Detect which cell encompasses the target text, then output its [X, Y] center coordinate. 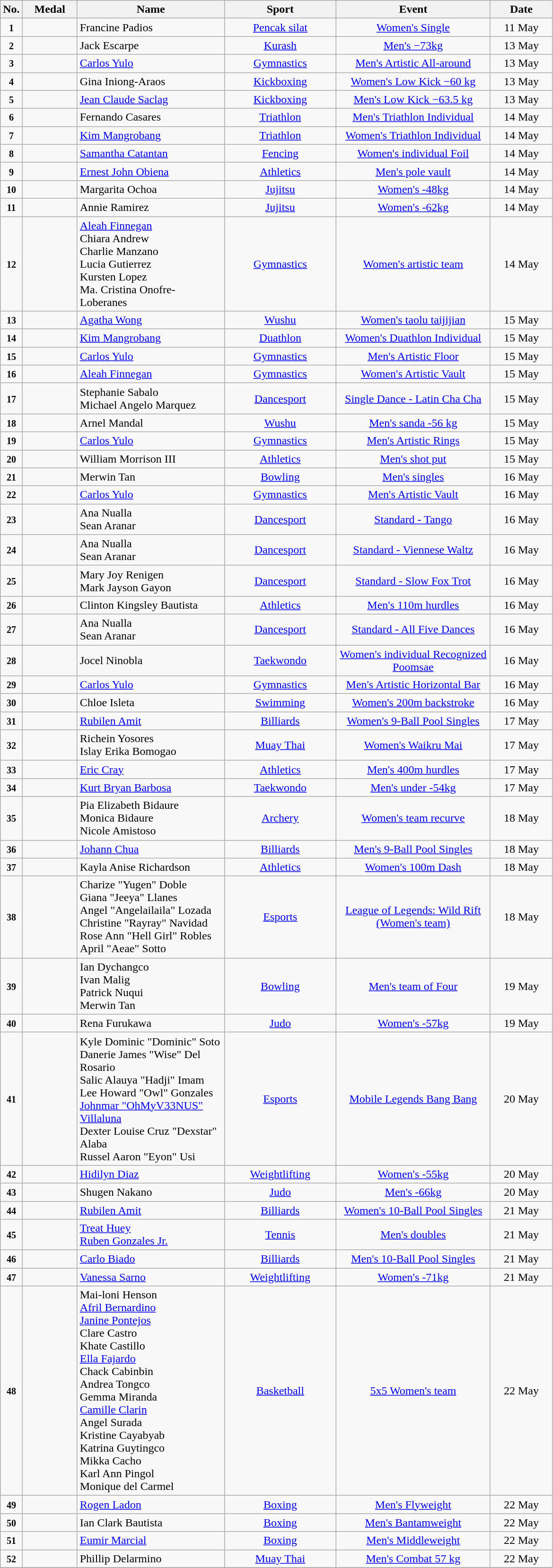
15 [11, 356]
45 [11, 1235]
9 [11, 171]
Annie Ramirez [150, 207]
20 [11, 459]
Women's taolu taijijian [413, 320]
Women's -48kg [413, 189]
44 [11, 1210]
Women's Artistic Vault [413, 374]
Ian DychangcoIvan MaligPatrick NuquiMerwin Tan [150, 986]
Margarita Ochoa [150, 189]
25 [11, 581]
Mobile Legends Bang Bang [413, 1098]
Men's sanda -56 kg [413, 423]
Men's Artistic Rings [413, 441]
33 [11, 770]
Women's Waikru Mai [413, 745]
Hidilyn Diaz [150, 1174]
Women's Triathlon Individual [413, 135]
Johann Chua [150, 849]
5x5 Women's team [413, 1391]
Women's individual Foil [413, 153]
Richein Yosores Islay Erika Bomogao [150, 745]
51 [11, 1541]
Men's Artistic Horizontal Bar [413, 685]
Jocel Ninobla [150, 660]
Men's under -54kg [413, 788]
12 [11, 264]
17 [11, 398]
18 [11, 423]
Clinton Kingsley Bautista [150, 605]
Francine Padios [150, 27]
Chloe Isleta [150, 703]
Standard - Viennese Waltz [413, 550]
8 [11, 153]
27 [11, 629]
Kurash [280, 45]
Name [150, 9]
Men's team of Four [413, 986]
Event [413, 9]
24 [11, 550]
37 [11, 867]
Gina Iniong-Araos [150, 81]
Standard - Slow Fox Trot [413, 581]
36 [11, 849]
Arnel Mandal [150, 423]
31 [11, 721]
Women's team recurve [413, 818]
Archery [280, 818]
16 [11, 374]
Medal [50, 9]
Men's Artistic Vault [413, 495]
Men's Bantamweight [413, 1523]
Single Dance - Latin Cha Cha [413, 398]
William Morrison III [150, 459]
42 [11, 1174]
52 [11, 1559]
Men's -66kg [413, 1192]
Aleah FinneganChiara AndrewCharlie ManzanoLucia GutierrezKursten LopezMa. Cristina Onofre-Loberanes [150, 264]
Women's artistic team [413, 264]
Mary Joy Renigen Mark Jayson Gayon [150, 581]
League of Legends: Wild Rift (Women's team) [413, 917]
Jean Claude Saclag [150, 99]
34 [11, 788]
Agatha Wong [150, 320]
Men's pole vault [413, 171]
22 [11, 495]
26 [11, 605]
41 [11, 1098]
Men's −73kg [413, 45]
11 May [521, 27]
4 [11, 81]
23 [11, 519]
Men's singles [413, 477]
Men's Low Kick −63.5 kg [413, 99]
Pencak silat [280, 27]
7 [11, 135]
19 [11, 441]
29 [11, 685]
Men's Flyweight [413, 1505]
No. [11, 9]
Men's Combat 57 kg [413, 1559]
30 [11, 703]
28 [11, 660]
Men's Artistic All-around [413, 63]
48 [11, 1391]
2 [11, 45]
Sport [280, 9]
Men's Triathlon Individual [413, 117]
38 [11, 917]
Women's 9-Ball Pool Singles [413, 721]
Women's Single [413, 27]
Standard - Tango [413, 519]
Aleah Finnegan [150, 374]
Phillip Delarmino [150, 1559]
Men's 9-Ball Pool Singles [413, 849]
Rena Furukawa [150, 1023]
Women's -57kg [413, 1023]
Ernest John Obiena [150, 171]
Women's Duathlon Individual [413, 338]
Basketball [280, 1391]
Shugen Nakano [150, 1192]
Merwin Tan [150, 477]
35 [11, 818]
46 [11, 1259]
Men's Middleweight [413, 1541]
Women's 10-Ball Pool Singles [413, 1210]
Men's 10-Ball Pool Singles [413, 1259]
6 [11, 117]
40 [11, 1023]
Women's -62kg [413, 207]
10 [11, 189]
Fencing [280, 153]
Standard - All Five Dances [413, 629]
Carlo Biado [150, 1259]
Swimming [280, 703]
Men's shot put [413, 459]
32 [11, 745]
Kurt Bryan Barbosa [150, 788]
49 [11, 1505]
14 [11, 338]
50 [11, 1523]
11 [11, 207]
Duathlon [280, 338]
Date [521, 9]
Women's -55kg [413, 1174]
Women's individual Recognized Poomsae [413, 660]
Tennis [280, 1235]
Kayla Anise Richardson [150, 867]
Charize "Yugen" DobleGiana "Jeeya" LlanesAngel "Angelailaila" LozadaChristine "Rayray" NavidadRose Ann "Hell Girl" RoblesApril "Aeae" Sotto [150, 917]
13 [11, 320]
Men's 110m hurdles [413, 605]
Eumir Marcial [150, 1541]
3 [11, 63]
43 [11, 1192]
5 [11, 99]
Vanessa Sarno [150, 1277]
Fernando Casares [150, 117]
47 [11, 1277]
Women's 100m Dash [413, 867]
Women's 200m backstroke [413, 703]
Women's -71kg [413, 1277]
Pia Elizabeth BidaureMonica BidaureNicole Amistoso [150, 818]
Treat HueyRuben Gonzales Jr. [150, 1235]
Stephanie Sabalo Michael Angelo Marquez [150, 398]
Rogen Ladon [150, 1505]
Samantha Catantan [150, 153]
Women's Low Kick −60 kg [413, 81]
Men's doubles [413, 1235]
Men's Artistic Floor [413, 356]
Eric Cray [150, 770]
Jack Escarpe [150, 45]
39 [11, 986]
1 [11, 27]
Ian Clark Bautista [150, 1523]
21 [11, 477]
Men's 400m hurdles [413, 770]
